Locate the cell with the specified text and output its [x, y] center coordinate. 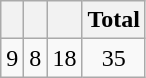
18 [64, 58]
9 [12, 58]
35 [114, 58]
8 [36, 58]
Total [114, 20]
